Search for the cell housing the specified text and yield its (X, Y) center coordinate. 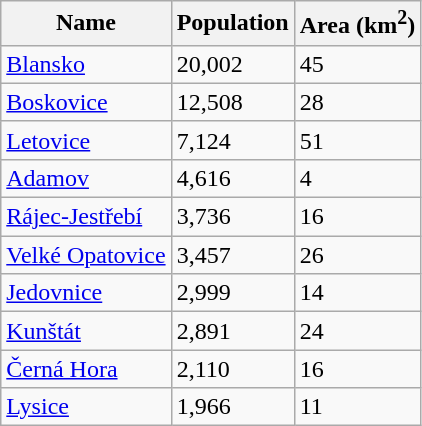
Population (232, 24)
28 (358, 102)
14 (358, 293)
12,508 (232, 102)
4,616 (232, 178)
Velké Opatovice (86, 255)
Černá Hora (86, 369)
2,999 (232, 293)
Lysice (86, 407)
Blansko (86, 64)
Adamov (86, 178)
45 (358, 64)
Kunštát (86, 331)
4 (358, 178)
11 (358, 407)
3,457 (232, 255)
Rájec-Jestřebí (86, 217)
7,124 (232, 140)
Area (km2) (358, 24)
2,891 (232, 331)
Name (86, 24)
Boskovice (86, 102)
2,110 (232, 369)
24 (358, 331)
3,736 (232, 217)
20,002 (232, 64)
1,966 (232, 407)
51 (358, 140)
Jedovnice (86, 293)
Letovice (86, 140)
26 (358, 255)
